Provide the [x, y] coordinate of the cell's center where the given text is located.  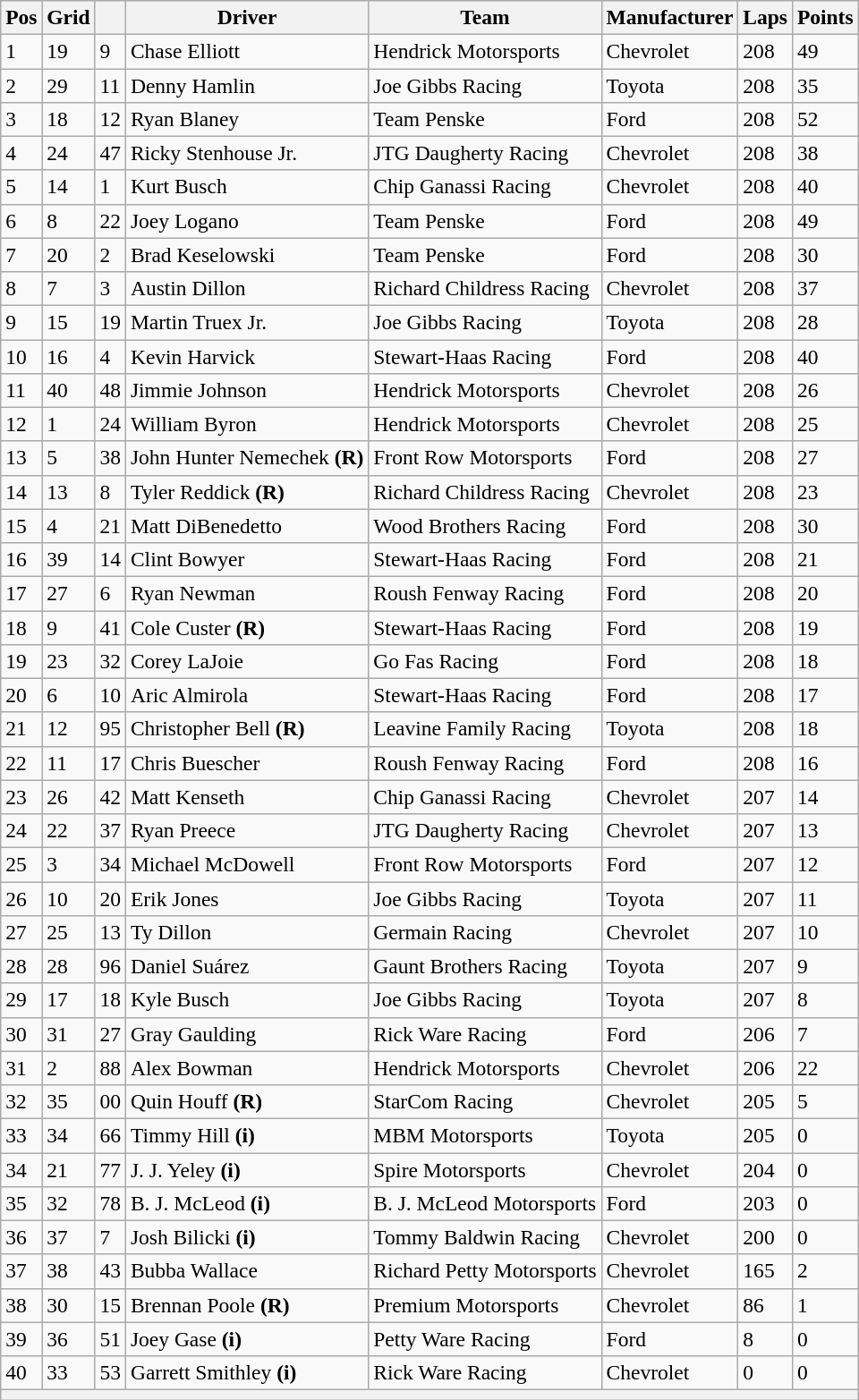
Ryan Blaney [247, 119]
Ty Dillon [247, 932]
Grid [68, 17]
51 [110, 1339]
Brad Keselowski [247, 255]
Ryan Newman [247, 593]
165 [766, 1271]
Kurt Busch [247, 187]
Kyle Busch [247, 1000]
200 [766, 1237]
Alex Bowman [247, 1068]
88 [110, 1068]
Laps [766, 17]
Quin Houff (R) [247, 1101]
42 [110, 797]
66 [110, 1135]
Bubba Wallace [247, 1271]
Richard Petty Motorsports [485, 1271]
41 [110, 627]
203 [766, 1203]
Jimmie Johnson [247, 390]
Daniel Suárez [247, 966]
Driver [247, 17]
Pos [21, 17]
95 [110, 729]
Tyler Reddick (R) [247, 492]
43 [110, 1271]
Clint Bowyer [247, 559]
Ryan Preece [247, 830]
Matt Kenseth [247, 797]
B. J. McLeod (i) [247, 1203]
J. J. Yeley (i) [247, 1169]
Austin Dillon [247, 288]
John Hunter Nemechek (R) [247, 458]
Aric Almirola [247, 695]
53 [110, 1372]
Spire Motorsports [485, 1169]
Leavine Family Racing [485, 729]
96 [110, 966]
Team [485, 17]
Tommy Baldwin Racing [485, 1237]
Timmy Hill (i) [247, 1135]
Kevin Harvick [247, 356]
Michael McDowell [247, 864]
Go Fas Racing [485, 661]
Gray Gaulding [247, 1034]
Ricky Stenhouse Jr. [247, 153]
StarCom Racing [485, 1101]
Denny Hamlin [247, 85]
77 [110, 1169]
86 [766, 1305]
Garrett Smithley (i) [247, 1372]
00 [110, 1101]
Erik Jones [247, 898]
Premium Motorsports [485, 1305]
Matt DiBenedetto [247, 526]
Chris Buescher [247, 763]
Wood Brothers Racing [485, 526]
Josh Bilicki (i) [247, 1237]
William Byron [247, 424]
Cole Custer (R) [247, 627]
52 [825, 119]
Points [825, 17]
Manufacturer [669, 17]
B. J. McLeod Motorsports [485, 1203]
204 [766, 1169]
MBM Motorsports [485, 1135]
Chase Elliott [247, 51]
Petty Ware Racing [485, 1339]
Joey Gase (i) [247, 1339]
47 [110, 153]
48 [110, 390]
Gaunt Brothers Racing [485, 966]
Brennan Poole (R) [247, 1305]
Christopher Bell (R) [247, 729]
Corey LaJoie [247, 661]
Martin Truex Jr. [247, 322]
Germain Racing [485, 932]
78 [110, 1203]
Joey Logano [247, 221]
